Find where the given text appears and provide that cell's center as (x, y) coordinate. 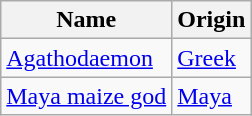
Greek (212, 58)
Maya maize god (86, 96)
Agathodaemon (86, 58)
Maya (212, 96)
Origin (212, 20)
Name (86, 20)
